For the text-containing cell, return its midpoint in [X, Y] coordinate format. 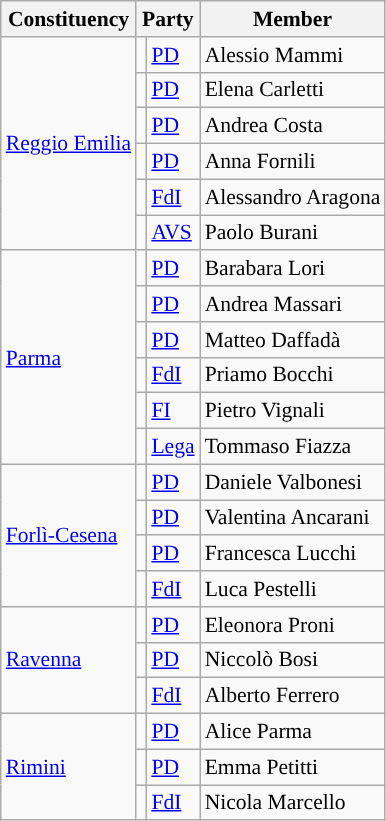
Paolo Burani [293, 233]
Party [168, 19]
Luca Pestelli [293, 589]
Anna Fornili [293, 162]
Forlì-Cesena [68, 535]
Constituency [68, 19]
Francesca Lucchi [293, 554]
FI [172, 411]
Alice Parma [293, 732]
Alberto Ferrero [293, 696]
Parma [68, 358]
Andrea Massari [293, 304]
Barabara Lori [293, 269]
Ravenna [68, 660]
Niccolò Bosi [293, 660]
Daniele Valbonesi [293, 482]
Valentina Ancarani [293, 518]
Priamo Bocchi [293, 375]
Tommaso Fiazza [293, 447]
Matteo Daffadà [293, 340]
Alessio Mammi [293, 55]
Elena Carletti [293, 90]
Member [293, 19]
Nicola Marcello [293, 803]
Alessandro Aragona [293, 197]
Emma Petitti [293, 767]
Pietro Vignali [293, 411]
Andrea Costa [293, 126]
Lega [172, 447]
Eleonora Proni [293, 625]
Rimini [68, 768]
AVS [172, 233]
Reggio Emilia [68, 144]
